Identify which cell holds the provided text, then report its (x, y) central coordinate. 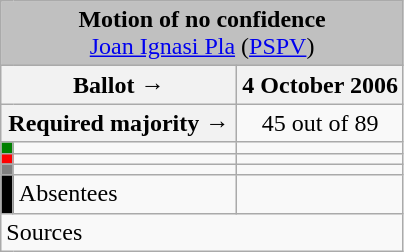
Absentees (125, 194)
Ballot → (119, 85)
Motion of no confidenceJoan Ignasi Pla (PSPV) (202, 34)
4 October 2006 (320, 85)
45 out of 89 (320, 123)
Required majority → (119, 123)
Sources (202, 232)
